Locate the cell with the specified text and output its [x, y] center coordinate. 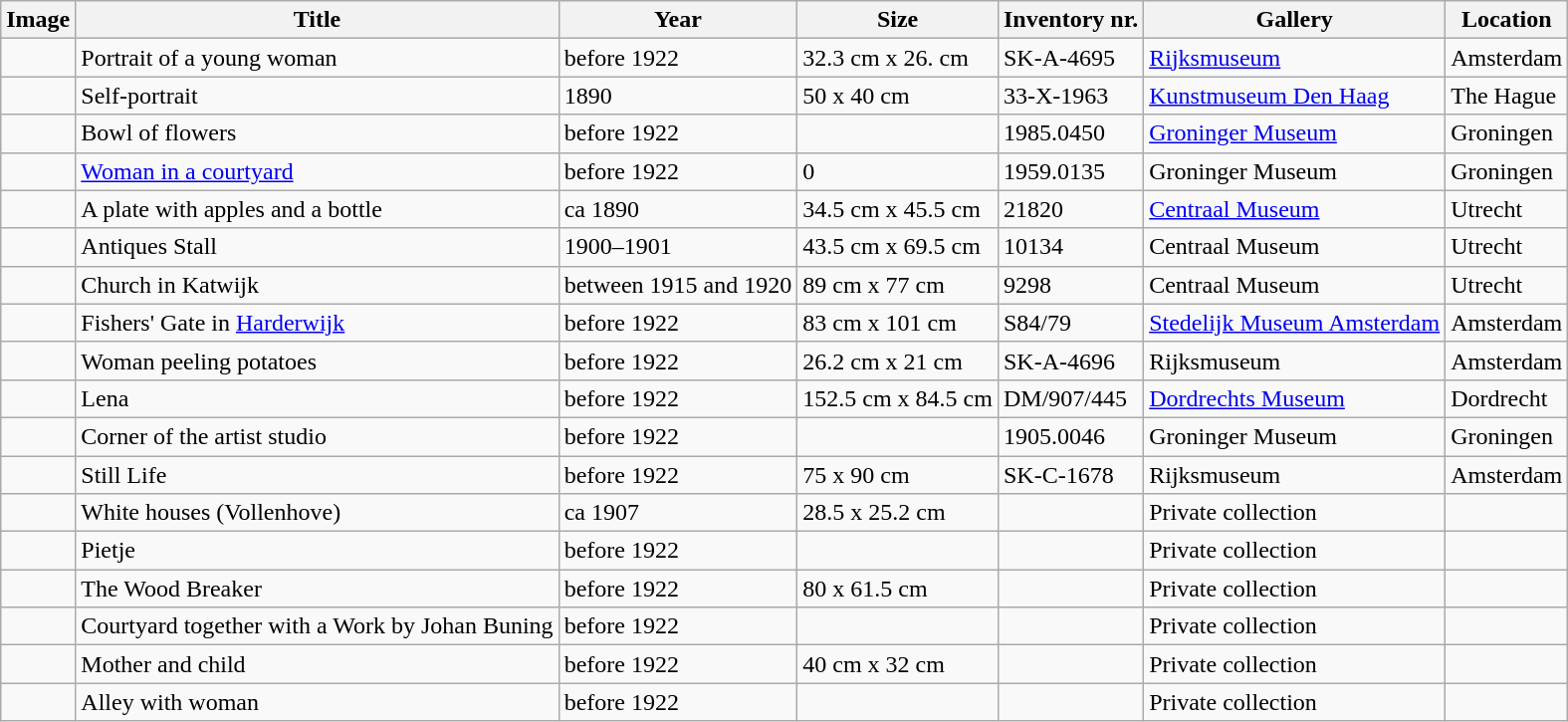
The Wood Breaker [317, 589]
28.5 x 25.2 cm [898, 513]
32.3 cm x 26. cm [898, 58]
Pietje [317, 551]
Kunstmuseum Den Haag [1294, 96]
A plate with apples and a bottle [317, 209]
152.5 cm x 84.5 cm [898, 398]
1900–1901 [678, 247]
ca 1890 [678, 209]
Year [678, 20]
Size [898, 20]
0 [898, 171]
Lena [317, 398]
SK-A-4695 [1070, 58]
Antiques Stall [317, 247]
SK-C-1678 [1070, 475]
Bowl of flowers [317, 133]
The Hague [1507, 96]
10134 [1070, 247]
S84/79 [1070, 323]
Location [1507, 20]
33-X-1963 [1070, 96]
Mother and child [317, 664]
1985.0450 [1070, 133]
SK-A-4696 [1070, 361]
Church in Katwijk [317, 285]
ca 1907 [678, 513]
1890 [678, 96]
Still Life [317, 475]
75 x 90 cm [898, 475]
1905.0046 [1070, 436]
21820 [1070, 209]
Gallery [1294, 20]
26.2 cm x 21 cm [898, 361]
34.5 cm x 45.5 cm [898, 209]
Inventory nr. [1070, 20]
80 x 61.5 cm [898, 589]
43.5 cm x 69.5 cm [898, 247]
Courtyard together with a Work by Johan Buning [317, 626]
DM/907/445 [1070, 398]
83 cm x 101 cm [898, 323]
Fishers' Gate in Harderwijk [317, 323]
Image [38, 20]
50 x 40 cm [898, 96]
Alley with woman [317, 702]
Corner of the artist studio [317, 436]
40 cm x 32 cm [898, 664]
Woman peeling potatoes [317, 361]
Portrait of a young woman [317, 58]
Stedelijk Museum Amsterdam [1294, 323]
89 cm x 77 cm [898, 285]
Dordrechts Museum [1294, 398]
Self-portrait [317, 96]
Woman in a courtyard [317, 171]
9298 [1070, 285]
1959.0135 [1070, 171]
White houses (Vollenhove) [317, 513]
Dordrecht [1507, 398]
between 1915 and 1920 [678, 285]
Title [317, 20]
